For the text-containing cell, return its midpoint in (X, Y) coordinate format. 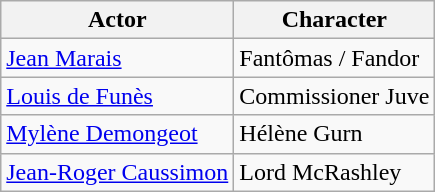
Jean-Roger Caussimon (118, 172)
Hélène Gurn (334, 134)
Mylène Demongeot (118, 134)
Commissioner Juve (334, 96)
Louis de Funès (118, 96)
Character (334, 20)
Jean Marais (118, 58)
Fantômas / Fandor (334, 58)
Actor (118, 20)
Lord McRashley (334, 172)
